Determine the [x, y] coordinate at the center of the cell enclosing the given text.  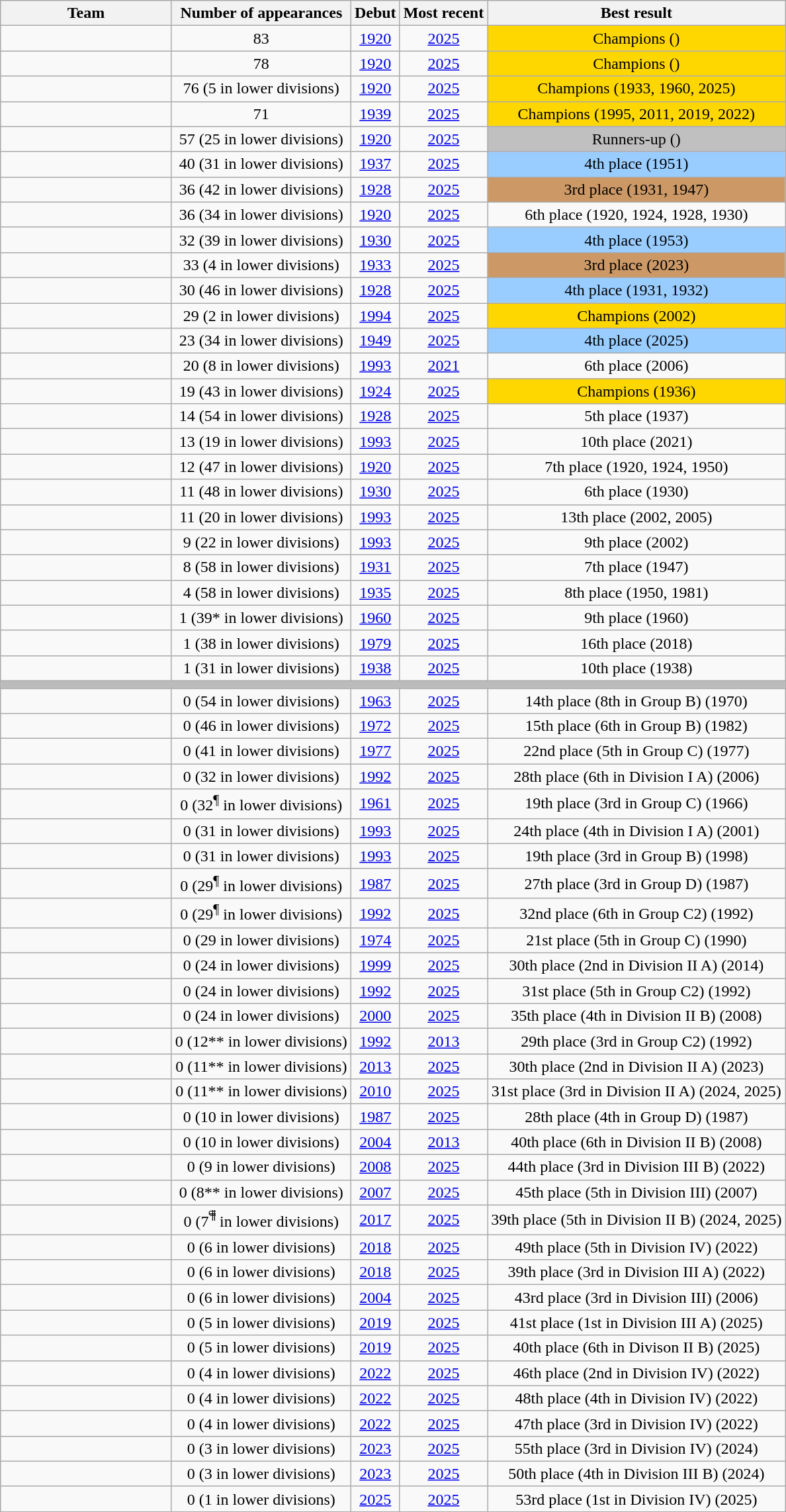
28th place (4th in Group D) (1987) [636, 1117]
40th place (6th in Divison II B) (2025) [636, 1348]
46th place (2nd in Division IV) (2022) [636, 1373]
2010 [375, 1092]
11 (48 in lower divisions) [261, 492]
2017 [375, 1219]
2000 [375, 1016]
Debut [375, 13]
1974 [375, 941]
1938 [375, 668]
5th place (1937) [636, 416]
32 (39 in lower divisions) [261, 240]
1933 [375, 265]
Champions (2002) [636, 316]
36 (42 in lower divisions) [261, 189]
7th place (1947) [636, 567]
50th place (4th in Division III B) (2024) [636, 1474]
39th place (3rd in Division III A) (2022) [636, 1272]
Best result [636, 13]
35th place (4th in Division II B) (2008) [636, 1016]
47th place (3rd in Division IV) (2022) [636, 1423]
1999 [375, 966]
1972 [375, 726]
10th place (1938) [636, 668]
0 (32¶ in lower divisions) [261, 804]
19 (43 in lower divisions) [261, 391]
28th place (6th in Division I A) (2006) [636, 777]
24th place (4th in Division I A) (2001) [636, 831]
43rd place (3rd in Division III) (2006) [636, 1298]
55th place (3rd in Division IV) (2024) [636, 1448]
0 (32 in lower divisions) [261, 777]
31st place (3rd in Division II A) (2024, 2025) [636, 1092]
1 (38 in lower divisions) [261, 643]
3rd place (2023) [636, 265]
1994 [375, 316]
Most recent [443, 13]
30th place (2nd in Division II A) (2023) [636, 1066]
0 (1 in lower divisions) [261, 1499]
40th place (6th in Division II B) (2008) [636, 1142]
1949 [375, 341]
2008 [375, 1167]
21st place (5th in Group C) (1990) [636, 941]
15th place (6th in Group B) (1982) [636, 726]
2021 [443, 366]
10th place (2021) [636, 442]
57 (25 in lower divisions) [261, 139]
4th place (1953) [636, 240]
71 [261, 114]
1979 [375, 643]
1 (31 in lower divisions) [261, 668]
78 [261, 64]
Champions (1933, 1960, 2025) [636, 89]
1960 [375, 618]
1963 [375, 701]
41st place (1st in Division III A) (2025) [636, 1323]
83 [261, 38]
30th place (2nd in Division II A) (2014) [636, 966]
0 (54 in lower divisions) [261, 701]
48th place (4th in Division IV) (2022) [636, 1398]
30 (46 in lower divisions) [261, 290]
20 (8 in lower divisions) [261, 366]
Champions (1995, 2011, 2019, 2022) [636, 114]
13 (19 in lower divisions) [261, 442]
19th place (3rd in Group B) (1998) [636, 856]
0 (9 in lower divisions) [261, 1167]
23 (34 in lower divisions) [261, 341]
Runners-up () [636, 139]
16th place (2018) [636, 643]
1939 [375, 114]
40 (31 in lower divisions) [261, 164]
27th place (3rd in Group D) (1987) [636, 883]
53rd place (1st in Division IV) (2025) [636, 1499]
1935 [375, 592]
0 (8** in lower divisions) [261, 1192]
6th place (1930) [636, 492]
8 (58 in lower divisions) [261, 567]
Number of appearances [261, 13]
14 (54 in lower divisions) [261, 416]
1977 [375, 751]
0 (41 in lower divisions) [261, 751]
32nd place (6th in Group C2) (1992) [636, 914]
1924 [375, 391]
9th place (2002) [636, 542]
19th place (3rd in Group C) (1966) [636, 804]
49th place (5th in Division IV) (2022) [636, 1247]
0 (7⸿ in lower divisions) [261, 1219]
6th place (1920, 1924, 1928, 1930) [636, 214]
4th place (1951) [636, 164]
45th place (5th in Division III) (2007) [636, 1192]
4th place (1931, 1932) [636, 290]
0 (12** in lower divisions) [261, 1041]
4th place (2025) [636, 341]
8th place (1950, 1981) [636, 592]
7th place (1920, 1924, 1950) [636, 467]
39th place (5th in Division II B) (2024, 2025) [636, 1219]
1931 [375, 567]
76 (5 in lower divisions) [261, 89]
1 (39* in lower divisions) [261, 618]
9 (22 in lower divisions) [261, 542]
4 (58 in lower divisions) [261, 592]
1937 [375, 164]
29 (2 in lower divisions) [261, 316]
Team [86, 13]
0 (29 in lower divisions) [261, 941]
3rd place (1931, 1947) [636, 189]
29th place (3rd in Group C2) (1992) [636, 1041]
2007 [375, 1192]
33 (4 in lower divisions) [261, 265]
1961 [375, 804]
14th place (8th in Group B) (1970) [636, 701]
Champions (1936) [636, 391]
22nd place (5th in Group C) (1977) [636, 751]
12 (47 in lower divisions) [261, 467]
11 (20 in lower divisions) [261, 517]
6th place (2006) [636, 366]
13th place (2002, 2005) [636, 517]
44th place (3rd in Division III B) (2022) [636, 1167]
9th place (1960) [636, 618]
36 (34 in lower divisions) [261, 214]
0 (46 in lower divisions) [261, 726]
31st place (5th in Group C2) (1992) [636, 991]
